Return (X, Y) of the center of cell containing provided text 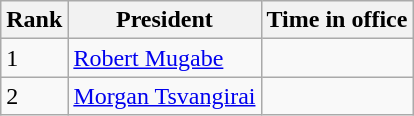
President (164, 20)
2 (34, 96)
Morgan Tsvangirai (164, 96)
1 (34, 58)
Robert Mugabe (164, 58)
Time in office (337, 20)
Rank (34, 20)
